Find where the given text appears and provide that cell's center as [x, y] coordinate. 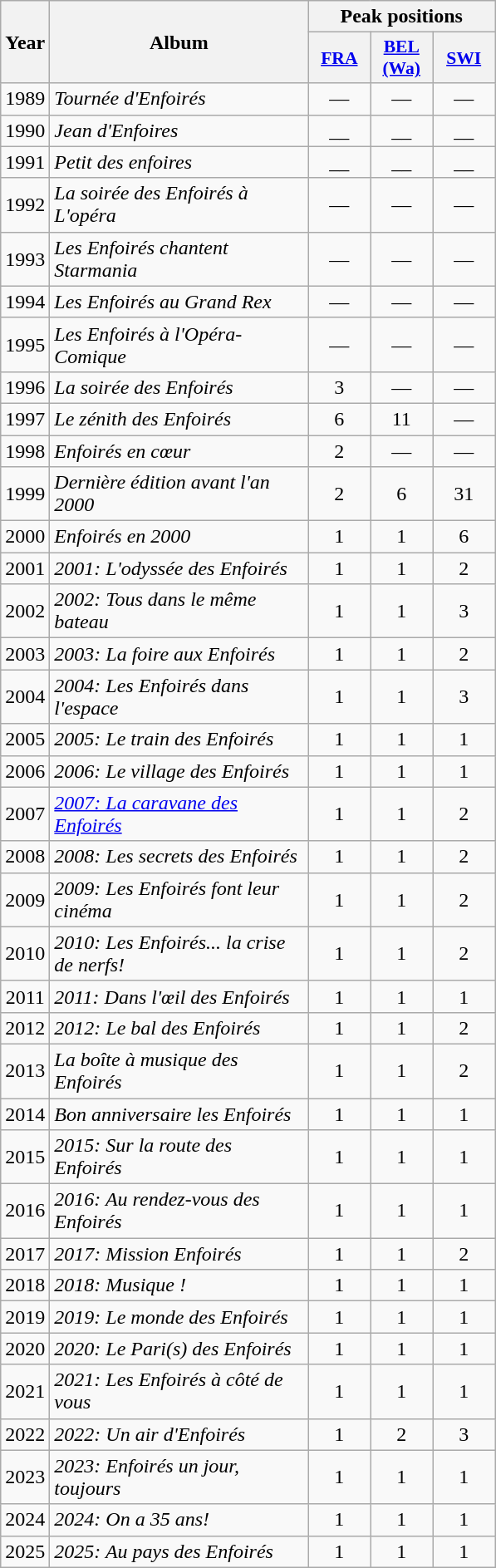
2017 [25, 1254]
2023 [25, 1477]
2020 [25, 1349]
1990 [25, 130]
2025: Au pays des Enfoirés [179, 1551]
2006: Le village des Enfoirés [179, 771]
2009 [25, 899]
2012 [25, 1028]
2016: Au rendez-vous des Enfoirés [179, 1212]
2002 [25, 612]
Enfoirés en 2000 [179, 537]
La boîte à musique des Enfoirés [179, 1070]
Les Enfoirés chantent Starmania [179, 259]
FRA [339, 58]
2010 [25, 954]
2012: Le bal des Enfoirés [179, 1028]
2003: La foire aux Enfoirés [179, 654]
1996 [25, 387]
2003 [25, 654]
2015 [25, 1157]
1989 [25, 99]
2009: Les Enfoirés font leur cinéma [179, 899]
Year [25, 42]
2001: L'odyssée des Enfoirés [179, 568]
1999 [25, 494]
Les Enfoirés à l'Opéra-Comique [179, 344]
Les Enfoirés au Grand Rex [179, 302]
2021: Les Enfoirés à côté de vous [179, 1391]
Tournée d'Enfoirés [179, 99]
1993 [25, 259]
2015: Sur la route des Enfoirés [179, 1157]
2005 [25, 740]
Album [179, 42]
2023: Enfoirés un jour, toujours [179, 1477]
1998 [25, 451]
2013 [25, 1070]
2004: Les Enfoirés dans l'espace [179, 696]
2018 [25, 1285]
La soirée des Enfoirés à L'opéra [179, 204]
Peak positions [402, 17]
Bon anniversaire les Enfoirés [179, 1114]
2024: On a 35 ans! [179, 1520]
Le zénith des Enfoirés [179, 419]
2025 [25, 1551]
2011 [25, 996]
La soirée des Enfoirés [179, 387]
2017: Mission Enfoirés [179, 1254]
Enfoirés en cœur [179, 451]
BEL (Wa) [402, 58]
2018: Musique ! [179, 1285]
2021 [25, 1391]
1991 [25, 162]
2002: Tous dans le même bateau [179, 612]
2020: Le Pari(s) des Enfoirés [179, 1349]
2019: Le monde des Enfoirés [179, 1317]
2024 [25, 1520]
1992 [25, 204]
1997 [25, 419]
2008: Les secrets des Enfoirés [179, 857]
2007: La caravane des Enfoirés [179, 814]
2016 [25, 1212]
Jean d'Enfoires [179, 130]
2001 [25, 568]
2022 [25, 1434]
Petit des enfoires [179, 162]
2022: Un air d'Enfoirés [179, 1434]
2014 [25, 1114]
SWI [464, 58]
2011: Dans l'œil des Enfoirés [179, 996]
31 [464, 494]
11 [402, 419]
1994 [25, 302]
2000 [25, 537]
2006 [25, 771]
2007 [25, 814]
2008 [25, 857]
2019 [25, 1317]
Dernière édition avant l'an 2000 [179, 494]
1995 [25, 344]
2010: Les Enfoirés... la crise de nerfs! [179, 954]
2004 [25, 696]
2005: Le train des Enfoirés [179, 740]
